For the text-containing cell, return its midpoint in [X, Y] coordinate format. 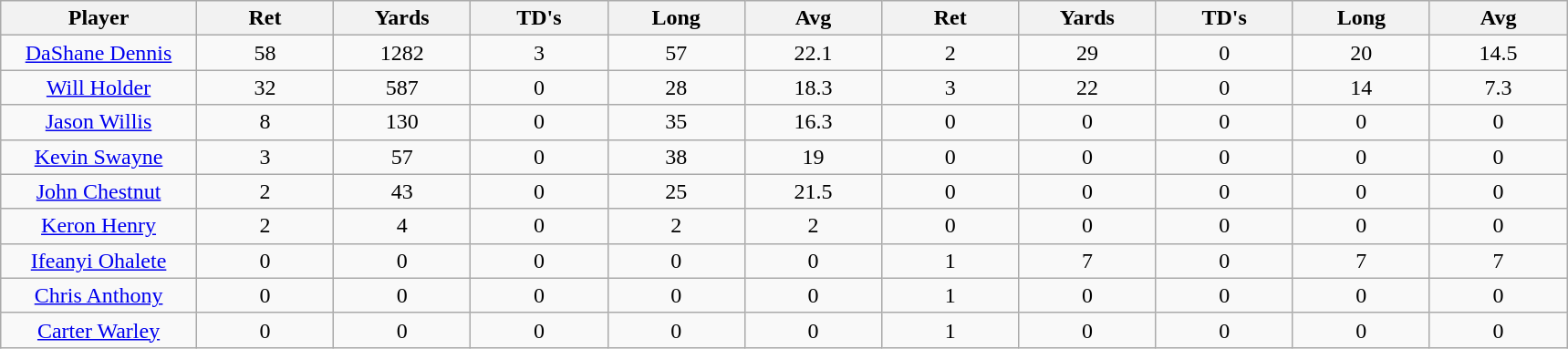
DaShane Dennis [99, 53]
43 [402, 191]
18.3 [813, 87]
Jason Willis [99, 122]
14 [1361, 87]
16.3 [813, 122]
Player [99, 18]
Ifeanyi Ohalete [99, 261]
Kevin Swayne [99, 157]
35 [676, 122]
25 [676, 191]
20 [1361, 53]
John Chestnut [99, 191]
Will Holder [99, 87]
8 [265, 122]
4 [402, 226]
7.3 [1498, 87]
29 [1087, 53]
19 [813, 157]
21.5 [813, 191]
58 [265, 53]
587 [402, 87]
Carter Warley [99, 330]
22.1 [813, 53]
22 [1087, 87]
28 [676, 87]
32 [265, 87]
Chris Anthony [99, 295]
1282 [402, 53]
38 [676, 157]
Keron Henry [99, 226]
14.5 [1498, 53]
130 [402, 122]
